Locate the cell with the specified text and output its [x, y] center coordinate. 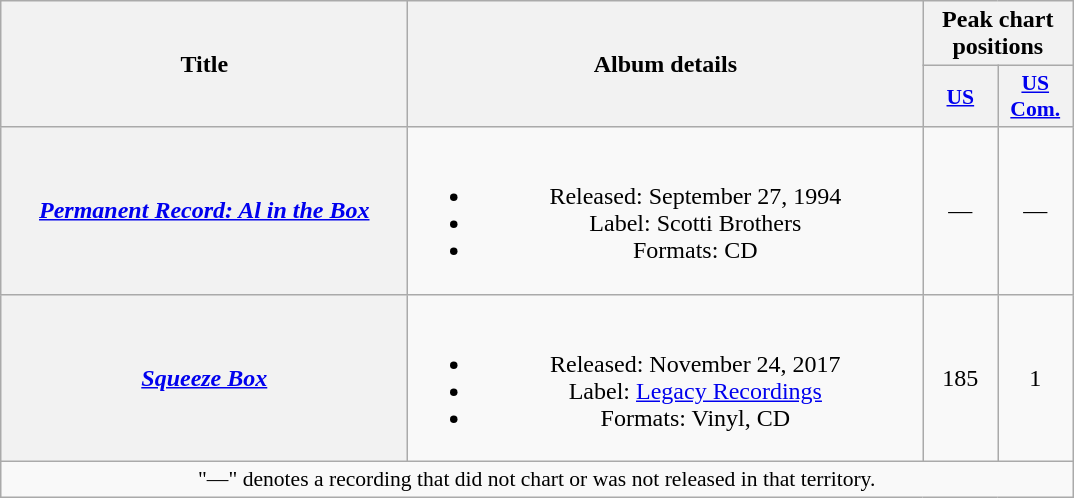
Title [204, 64]
Released: September 27, 1994Label: Scotti BrothersFormats: CD [666, 210]
USCom. [1036, 96]
Permanent Record: Al in the Box [204, 210]
185 [960, 378]
Released: November 24, 2017Label: Legacy RecordingsFormats: Vinyl, CD [666, 378]
Album details [666, 64]
US [960, 96]
Peak chart positions [998, 34]
"—" denotes a recording that did not chart or was not released in that territory. [537, 479]
Squeeze Box [204, 378]
1 [1036, 378]
